Find where the given text appears and provide that cell's center as (x, y) coordinate. 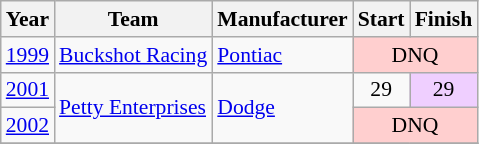
1999 (28, 55)
Buckshot Racing (133, 55)
Finish (444, 19)
Start (382, 19)
Dodge (282, 108)
Petty Enterprises (133, 108)
Year (28, 19)
Pontiac (282, 55)
Team (133, 19)
2002 (28, 126)
2001 (28, 90)
Manufacturer (282, 19)
